Find where the given text appears and provide that cell's center as (x, y) coordinate. 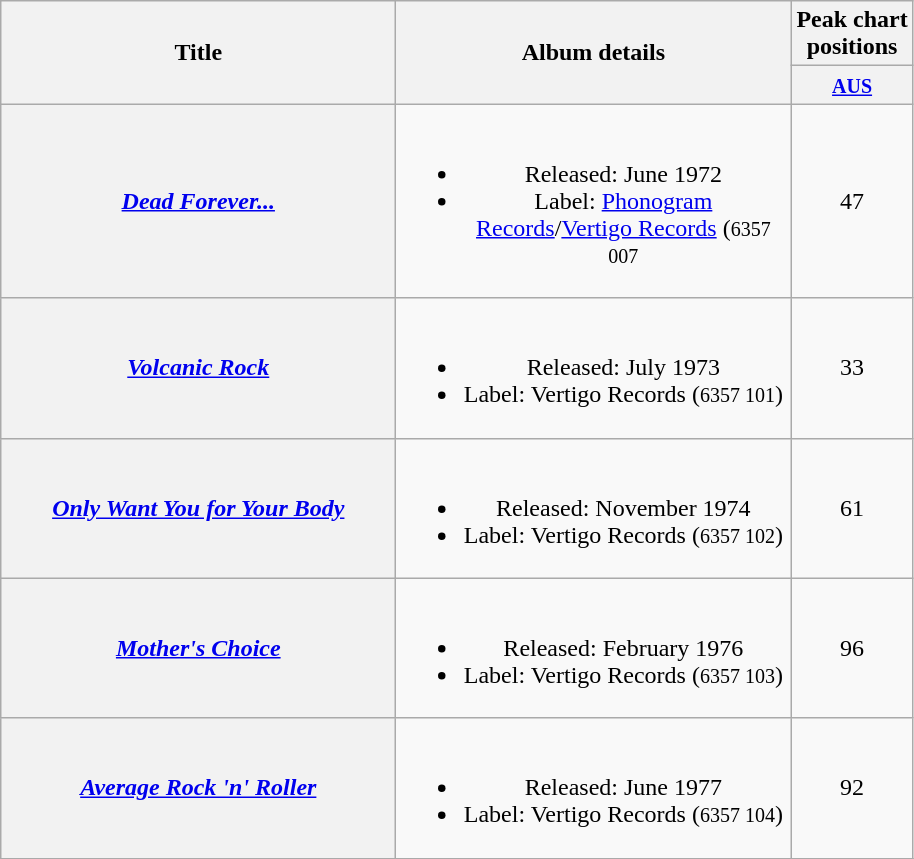
96 (852, 648)
Title (198, 52)
Dead Forever... (198, 201)
Released: June 1977Label: Vertigo Records (6357 104) (594, 788)
92 (852, 788)
47 (852, 201)
AUS (852, 85)
Released: June 1972Label: Phonogram Records/Vertigo Records (6357 007 (594, 201)
Average Rock 'n' Roller (198, 788)
Peak chartpositions (852, 34)
Only Want You for Your Body (198, 508)
Album details (594, 52)
Released: February 1976Label: Vertigo Records (6357 103) (594, 648)
61 (852, 508)
Released: July 1973Label: Vertigo Records (6357 101) (594, 368)
33 (852, 368)
Volcanic Rock (198, 368)
Released: November 1974Label: Vertigo Records (6357 102) (594, 508)
Mother's Choice (198, 648)
